Locate the cell with the specified text and output its (x, y) center coordinate. 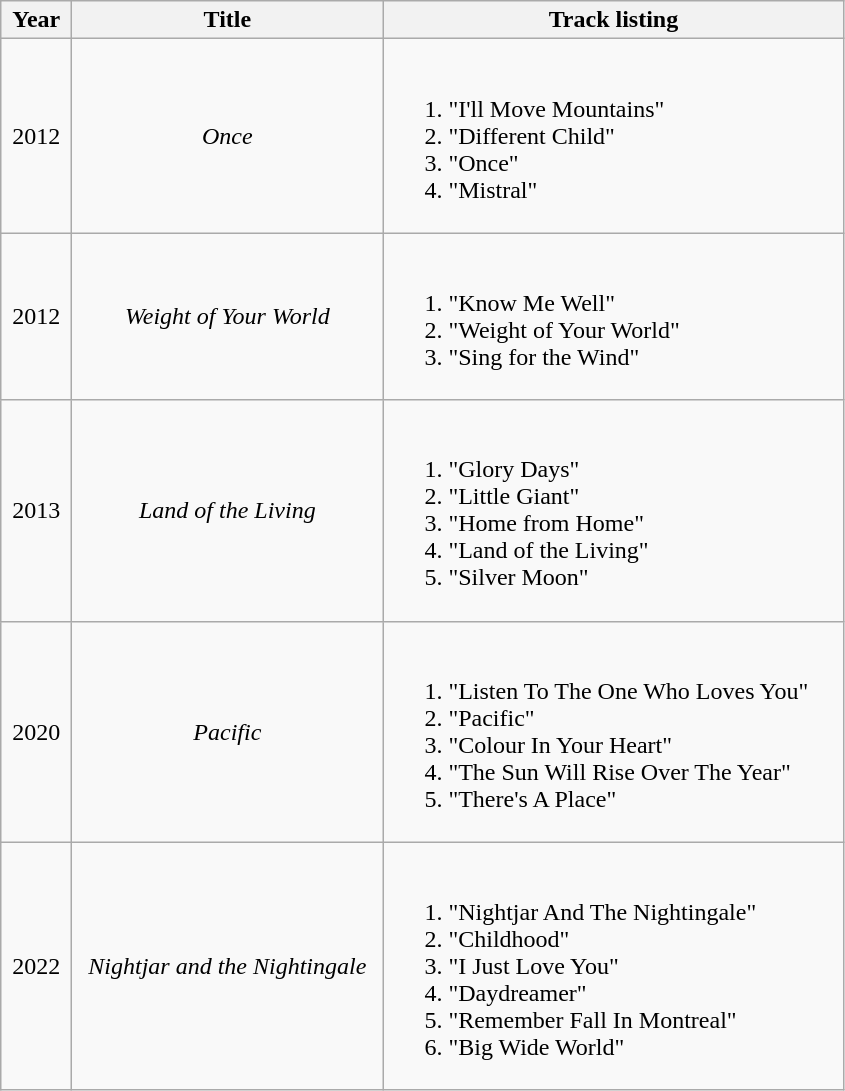
Weight of Your World (228, 316)
"Nightjar And The Nightingale""Childhood""I Just Love You""Daydreamer""Remember Fall In Montreal""Big Wide World" (614, 966)
2013 (36, 510)
2022 (36, 966)
"I'll Move Mountains""Different Child""Once""Mistral" (614, 136)
Year (36, 20)
Once (228, 136)
"Know Me Well""Weight of Your World""Sing for the Wind" (614, 316)
"Listen To The One Who Loves You""Pacific""Colour In Your Heart""The Sun Will Rise Over The Year""There's A Place" (614, 732)
Nightjar and the Nightingale (228, 966)
Track listing (614, 20)
"Glory Days""Little Giant""Home from Home""Land of the Living""Silver Moon" (614, 510)
Land of the Living (228, 510)
Pacific (228, 732)
2020 (36, 732)
Title (228, 20)
